Locate the cell with the specified text and output its [x, y] center coordinate. 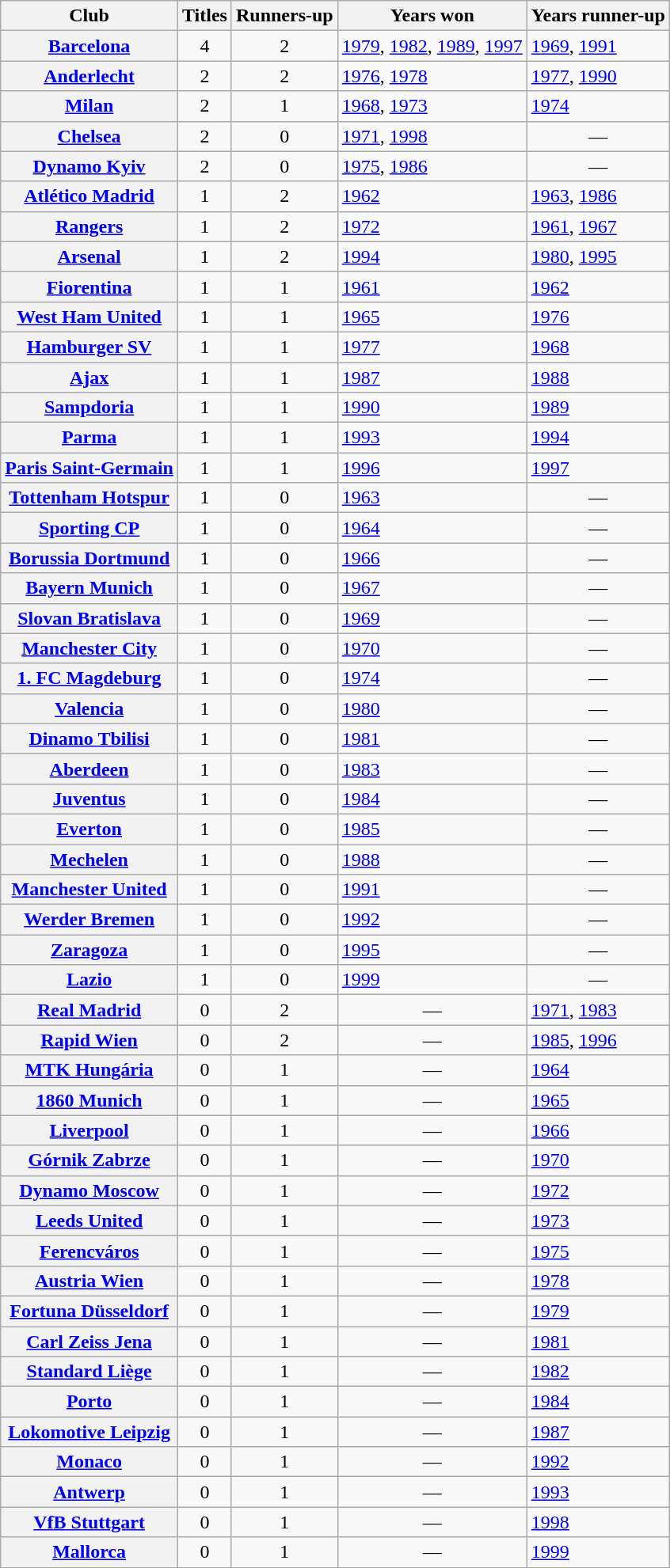
1985 [432, 829]
Barcelona [89, 46]
Dynamo Moscow [89, 1190]
1977 [432, 347]
Standard Liège [89, 1372]
Zaragoza [89, 950]
Liverpool [89, 1130]
1980, 1995 [598, 256]
Ajax [89, 378]
Manchester United [89, 890]
Werder Bremen [89, 920]
1969, 1991 [598, 46]
1998 [598, 1522]
1976 [598, 317]
Rangers [89, 226]
Valencia [89, 708]
1975 [598, 1251]
Years won [432, 16]
Chelsea [89, 136]
Aberdeen [89, 769]
Sporting CP [89, 528]
1982 [598, 1372]
Monaco [89, 1462]
1991 [432, 890]
1961 [432, 287]
Lokomotive Leipzig [89, 1432]
Dynamo Kyiv [89, 166]
1969 [432, 618]
4 [204, 46]
Atlético Madrid [89, 196]
Everton [89, 829]
Fortuna Düsseldorf [89, 1311]
1961, 1967 [598, 226]
1996 [432, 468]
Lazio [89, 980]
Parma [89, 438]
Mechelen [89, 859]
1975, 1986 [432, 166]
Fiorentina [89, 287]
Carl Zeiss Jena [89, 1342]
Slovan Bratislava [89, 618]
1976, 1978 [432, 76]
MTK Hungária [89, 1070]
Runners-up [284, 16]
1997 [598, 468]
1. FC Magdeburg [89, 678]
Rapid Wien [89, 1040]
1978 [598, 1281]
Real Madrid [89, 1010]
1977, 1990 [598, 76]
1968 [598, 347]
Titles [204, 16]
1968, 1973 [432, 106]
Leeds United [89, 1221]
Antwerp [89, 1492]
Arsenal [89, 256]
1971, 1983 [598, 1010]
Juventus [89, 799]
Mallorca [89, 1552]
Milan [89, 106]
1989 [598, 408]
Austria Wien [89, 1281]
Dinamo Tbilisi [89, 738]
VfB Stuttgart [89, 1522]
West Ham United [89, 317]
Tottenham Hotspur [89, 498]
Ferencváros [89, 1251]
Hamburger SV [89, 347]
1985, 1996 [598, 1040]
Paris Saint-Germain [89, 468]
Sampdoria [89, 408]
1963 [432, 498]
Years runner-up [598, 16]
1973 [598, 1221]
Club [89, 16]
1995 [432, 950]
1971, 1998 [432, 136]
Porto [89, 1402]
Anderlecht [89, 76]
1979 [598, 1311]
Manchester City [89, 648]
Górnik Zabrze [89, 1160]
1979, 1982, 1989, 1997 [432, 46]
1963, 1986 [598, 196]
1983 [432, 769]
1990 [432, 408]
1980 [432, 708]
Bayern Munich [89, 588]
1967 [432, 588]
1860 Munich [89, 1100]
Borussia Dortmund [89, 558]
